Extract the [X, Y] coordinate from the center of the cell holding the provided text.  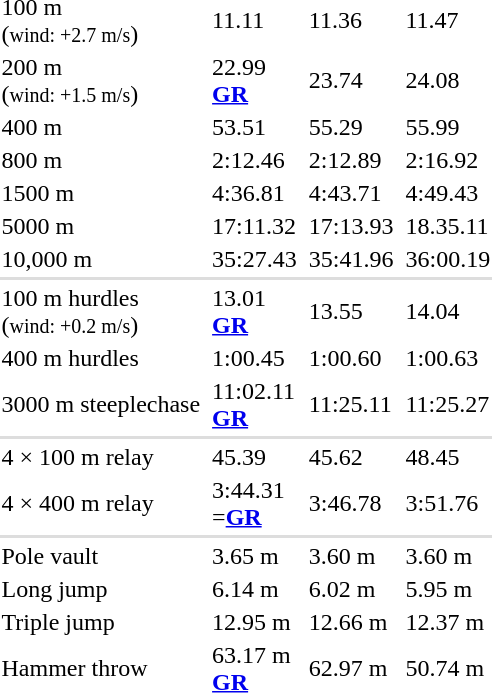
45.39 [255, 457]
2:12.89 [351, 160]
17:11.32 [255, 226]
400 m [101, 127]
4:49.43 [448, 193]
11:25.11 [351, 404]
23.74 [351, 80]
3:44.31=GR [255, 504]
18.35.11 [448, 226]
12.95 m [255, 622]
Pole vault [101, 556]
4 × 100 m relay [101, 457]
400 m hurdles [101, 358]
55.29 [351, 127]
3:51.76 [448, 504]
22.99GR [255, 80]
53.51 [255, 127]
55.99 [448, 127]
2:16.92 [448, 160]
13.01GR [255, 312]
14.04 [448, 312]
11:25.27 [448, 404]
1:00.60 [351, 358]
12.37 m [448, 622]
36:00.19 [448, 259]
5.95 m [448, 589]
4 × 400 m relay [101, 504]
13.55 [351, 312]
45.62 [351, 457]
1500 m [101, 193]
6.14 m [255, 589]
Triple jump [101, 622]
100 m hurdles(wind: +0.2 m/s) [101, 312]
6.02 m [351, 589]
5000 m [101, 226]
3:46.78 [351, 504]
17:13.93 [351, 226]
35:27.43 [255, 259]
12.66 m [351, 622]
10,000 m [101, 259]
200 m(wind: +1.5 m/s) [101, 80]
800 m [101, 160]
4:43.71 [351, 193]
4:36.81 [255, 193]
11:02.11GR [255, 404]
3000 m steeplechase [101, 404]
2:12.46 [255, 160]
1:00.45 [255, 358]
1:00.63 [448, 358]
24.08 [448, 80]
Long jump [101, 589]
3.65 m [255, 556]
48.45 [448, 457]
35:41.96 [351, 259]
